Output the [x, y] coordinate of the center of the cell containing the given text.  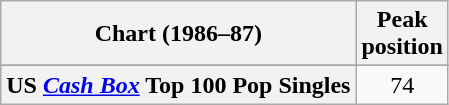
Peakposition [402, 34]
Chart (1986–87) [178, 34]
US Cash Box Top 100 Pop Singles [178, 85]
74 [402, 85]
